Pinpoint the cell where the given text exists, returning its (x, y) midpoint coordinate. 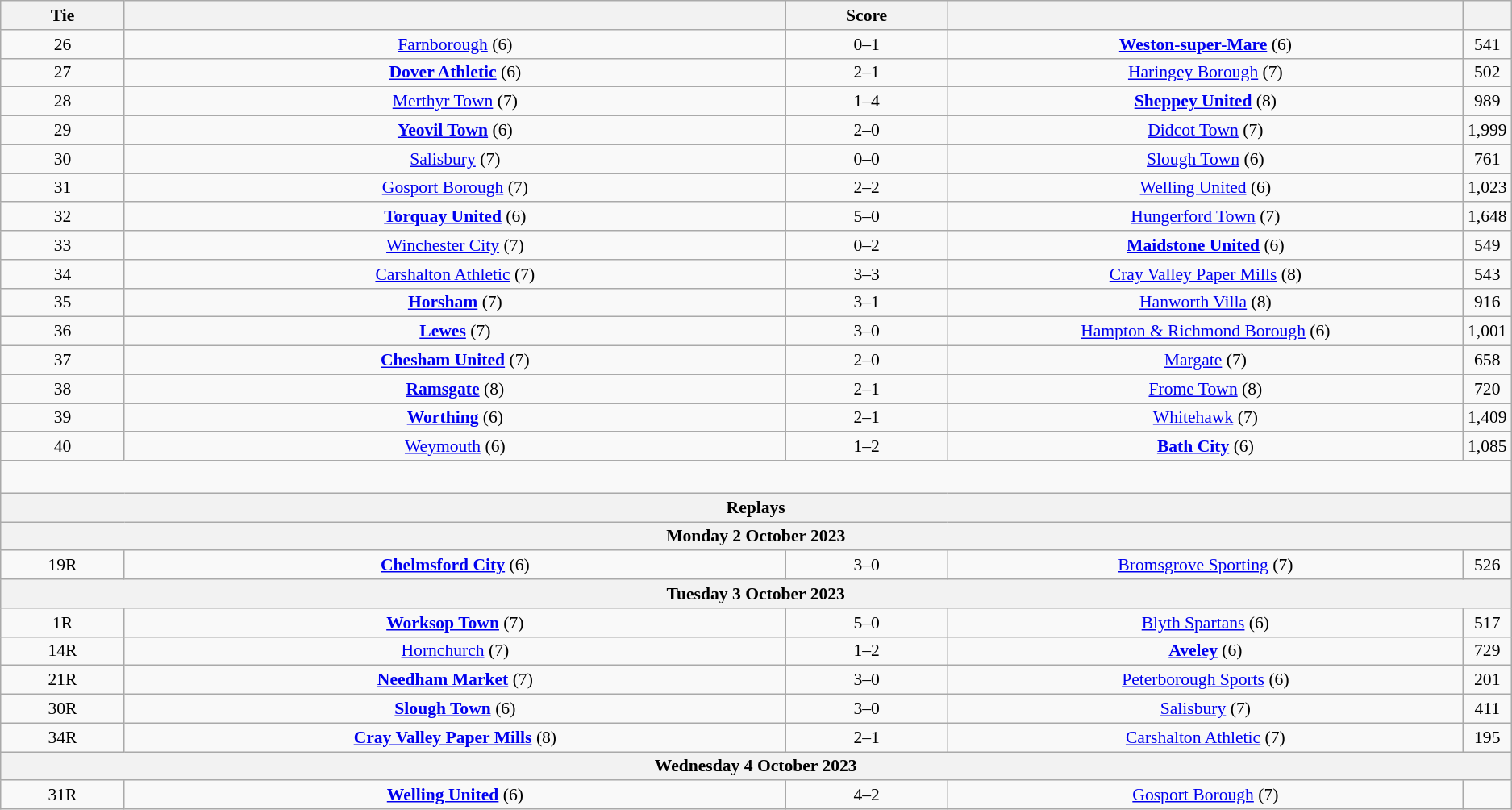
Horsham (7) (455, 303)
761 (1487, 159)
Tie (63, 15)
729 (1487, 651)
32 (63, 217)
Farnborough (6) (455, 44)
201 (1487, 680)
30 (63, 159)
35 (63, 303)
Hanworth Villa (8) (1206, 303)
Bath City (6) (1206, 447)
28 (63, 102)
1,999 (1487, 131)
2–2 (866, 188)
1,648 (1487, 217)
Score (866, 15)
3–1 (866, 303)
502 (1487, 73)
14R (63, 651)
526 (1487, 566)
549 (1487, 245)
Torquay United (6) (455, 217)
39 (63, 418)
34 (63, 274)
3–3 (866, 274)
Worthing (6) (455, 418)
33 (63, 245)
Wednesday 4 October 2023 (756, 766)
1–4 (866, 102)
0–1 (866, 44)
543 (1487, 274)
Bromsgrove Sporting (7) (1206, 566)
Haringey Borough (7) (1206, 73)
31 (63, 188)
37 (63, 361)
Sheppey United (8) (1206, 102)
Chesham United (7) (455, 361)
Frome Town (8) (1206, 389)
Monday 2 October 2023 (756, 537)
Hungerford Town (7) (1206, 217)
1,001 (1487, 332)
Peterborough Sports (6) (1206, 680)
1,409 (1487, 418)
34R (63, 737)
1R (63, 623)
Replays (756, 507)
Hornchurch (7) (455, 651)
916 (1487, 303)
Margate (7) (1206, 361)
411 (1487, 709)
26 (63, 44)
Maidstone United (6) (1206, 245)
0–2 (866, 245)
31R (63, 795)
Didcot Town (7) (1206, 131)
Merthyr Town (7) (455, 102)
541 (1487, 44)
Weymouth (6) (455, 447)
38 (63, 389)
27 (63, 73)
Winchester City (7) (455, 245)
Weston-super-Mare (6) (1206, 44)
195 (1487, 737)
Whitehawk (7) (1206, 418)
40 (63, 447)
Lewes (7) (455, 332)
1,085 (1487, 447)
Worksop Town (7) (455, 623)
1,023 (1487, 188)
36 (63, 332)
720 (1487, 389)
4–2 (866, 795)
Ramsgate (8) (455, 389)
989 (1487, 102)
Needham Market (7) (455, 680)
Aveley (6) (1206, 651)
Yeovil Town (6) (455, 131)
517 (1487, 623)
658 (1487, 361)
Chelmsford City (6) (455, 566)
Dover Athletic (6) (455, 73)
Blyth Spartans (6) (1206, 623)
29 (63, 131)
Tuesday 3 October 2023 (756, 594)
Hampton & Richmond Borough (6) (1206, 332)
19R (63, 566)
30R (63, 709)
21R (63, 680)
0–0 (866, 159)
